For the text-containing cell, return its midpoint in (x, y) coordinate format. 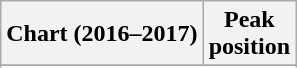
Chart (2016–2017) (102, 34)
Peak position (249, 34)
